Pinpoint the cell where the given text exists, returning its (X, Y) midpoint coordinate. 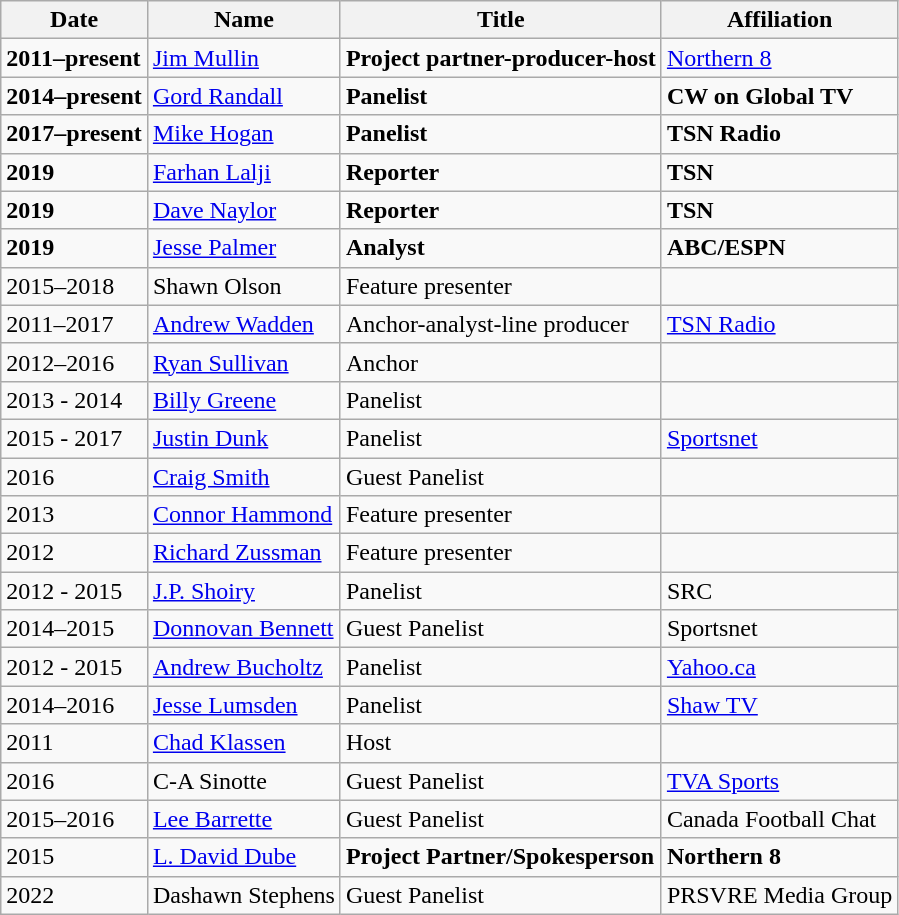
Jesse Lumsden (244, 705)
2011–2017 (74, 324)
Lee Barrette (244, 819)
Shaw TV (779, 705)
2022 (74, 895)
Shawn Olson (244, 286)
Connor Hammond (244, 515)
Analyst (500, 248)
Billy Greene (244, 400)
2011 (74, 743)
Affiliation (779, 20)
2017–present (74, 134)
Ryan Sullivan (244, 362)
Dave Naylor (244, 210)
SRC (779, 591)
Justin Dunk (244, 438)
CW on Global TV (779, 96)
ABC/ESPN (779, 248)
Farhan Lalji (244, 172)
2014–present (74, 96)
Yahoo.ca (779, 667)
Jim Mullin (244, 58)
Canada Football Chat (779, 819)
2013 - 2014 (74, 400)
J.P. Shoiry (244, 591)
2012 (74, 553)
Richard Zussman (244, 553)
Andrew Wadden (244, 324)
2013 (74, 515)
Anchor (500, 362)
C-A Sinotte (244, 781)
Craig Smith (244, 477)
Project Partner/Spokesperson (500, 857)
Andrew Bucholtz (244, 667)
TVA Sports (779, 781)
Date (74, 20)
2015 - 2017 (74, 438)
Anchor-analyst-line producer (500, 324)
2015 (74, 857)
2012–2016 (74, 362)
Name (244, 20)
Host (500, 743)
Chad Klassen (244, 743)
2014–2015 (74, 629)
Dashawn Stephens (244, 895)
Title (500, 20)
2014–2016 (74, 705)
Mike Hogan (244, 134)
2015–2016 (74, 819)
Donnovan Bennett (244, 629)
PRSVRE Media Group (779, 895)
Jesse Palmer (244, 248)
Gord Randall (244, 96)
L. David Dube (244, 857)
2015–2018 (74, 286)
Project partner-producer-host (500, 58)
2011–present (74, 58)
